Capture the cell that displays the provided text and extract its (X, Y) central coordinate. 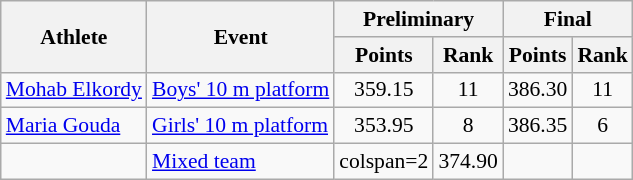
Boys' 10 m platform (240, 90)
353.95 (384, 126)
Final (568, 19)
Maria Gouda (74, 126)
Event (240, 36)
Athlete (74, 36)
374.90 (468, 162)
Girls' 10 m platform (240, 126)
colspan=2 (384, 162)
Preliminary (418, 19)
Mixed team (240, 162)
6 (602, 126)
Mohab Elkordy (74, 90)
8 (468, 126)
359.15 (384, 90)
386.35 (538, 126)
386.30 (538, 90)
